Find where the given text appears and provide that cell's center as [X, Y] coordinate. 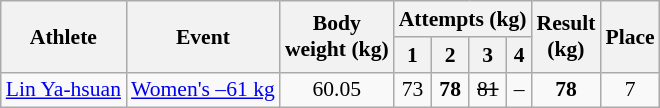
Result(kg) [566, 36]
4 [520, 55]
2 [450, 55]
Event [203, 36]
Place [630, 36]
73 [413, 90]
60.05 [337, 90]
Attempts (kg) [463, 19]
Women's –61 kg [203, 90]
Athlete [64, 36]
81 [488, 90]
3 [488, 55]
1 [413, 55]
Bodyweight (kg) [337, 36]
– [520, 90]
7 [630, 90]
Lin Ya-hsuan [64, 90]
